Detect which cell encompasses the target text, then output its [X, Y] center coordinate. 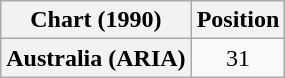
31 [238, 58]
Position [238, 20]
Australia (ARIA) [96, 58]
Chart (1990) [96, 20]
